Locate the cell with the specified text and output its [X, Y] center coordinate. 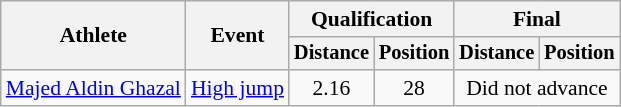
High jump [238, 88]
Majed Aldin Ghazal [94, 88]
Qualification [372, 19]
Event [238, 36]
Final [536, 19]
28 [414, 88]
2.16 [332, 88]
Did not advance [536, 88]
Athlete [94, 36]
